Locate the cell with the specified text and output its (x, y) center coordinate. 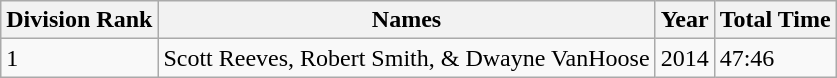
1 (80, 58)
Year (684, 20)
Scott Reeves, Robert Smith, & Dwayne VanHoose (406, 58)
Total Time (775, 20)
Names (406, 20)
Division Rank (80, 20)
47:46 (775, 58)
2014 (684, 58)
